Provide the (X, Y) coordinate of the cell's center where the given text is located.  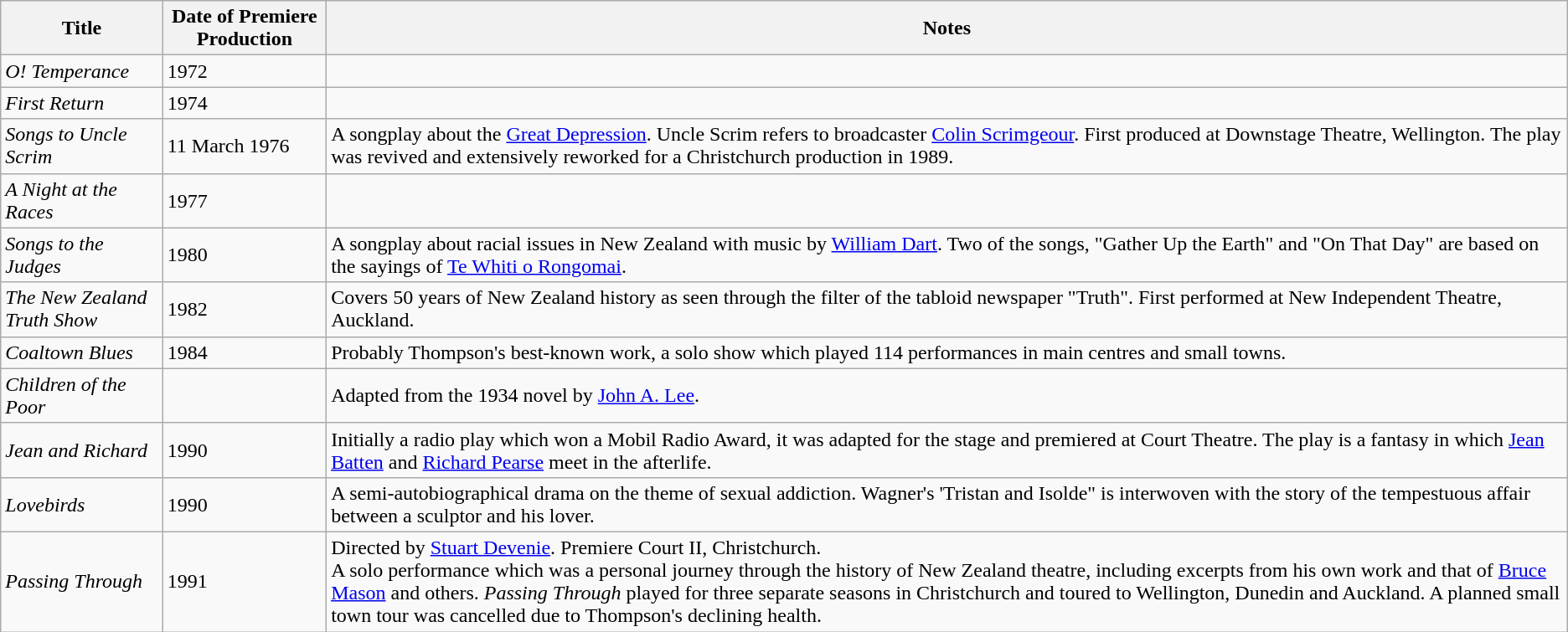
Children of the Poor (82, 395)
1980 (245, 254)
A Night at the Races (82, 201)
1972 (245, 71)
Songs to Uncle Scrim (82, 146)
Probably Thompson's best-known work, a solo show which played 114 performances in main centres and small towns. (947, 352)
O! Temperance (82, 71)
1974 (245, 103)
1984 (245, 352)
The New Zealand Truth Show (82, 310)
Songs to the Judges (82, 254)
Title (82, 28)
Adapted from the 1934 novel by John A. Lee. (947, 395)
Lovebirds (82, 504)
1991 (245, 581)
Coaltown Blues (82, 352)
Jean and Richard (82, 450)
Passing Through (82, 581)
Notes (947, 28)
1982 (245, 310)
11 March 1976 (245, 146)
First Return (82, 103)
Date of Premiere Production (245, 28)
1977 (245, 201)
